Pinpoint the cell where the given text exists, returning its (x, y) midpoint coordinate. 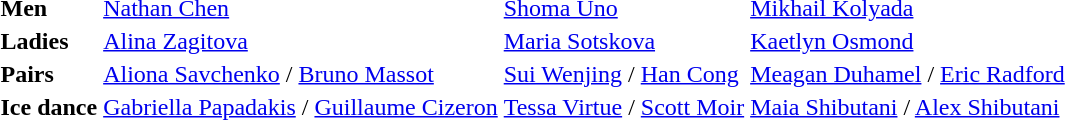
Sui Wenjing / Han Cong (624, 74)
Maria Sotskova (624, 41)
Aliona Savchenko / Bruno Massot (301, 74)
Alina Zagitova (301, 41)
